Detect which cell encompasses the target text, then output its [x, y] center coordinate. 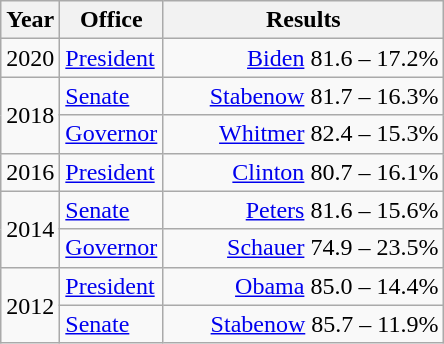
Stabenow 81.7 – 16.3% [304, 96]
Biden 81.6 – 17.2% [304, 58]
Schauer 74.9 – 23.5% [304, 248]
2016 [30, 172]
Peters 81.6 – 15.6% [304, 210]
Stabenow 85.7 – 11.9% [304, 324]
2012 [30, 305]
Year [30, 20]
Obama 85.0 – 14.4% [304, 286]
2018 [30, 115]
Results [304, 20]
2020 [30, 58]
Whitmer 82.4 – 15.3% [304, 134]
2014 [30, 229]
Clinton 80.7 – 16.1% [304, 172]
Office [112, 20]
